Search for the cell housing the specified text and yield its (X, Y) center coordinate. 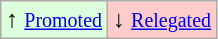
↓ Relegated (162, 20)
↑ Promoted (54, 20)
